Locate the cell with the specified text and output its (x, y) center coordinate. 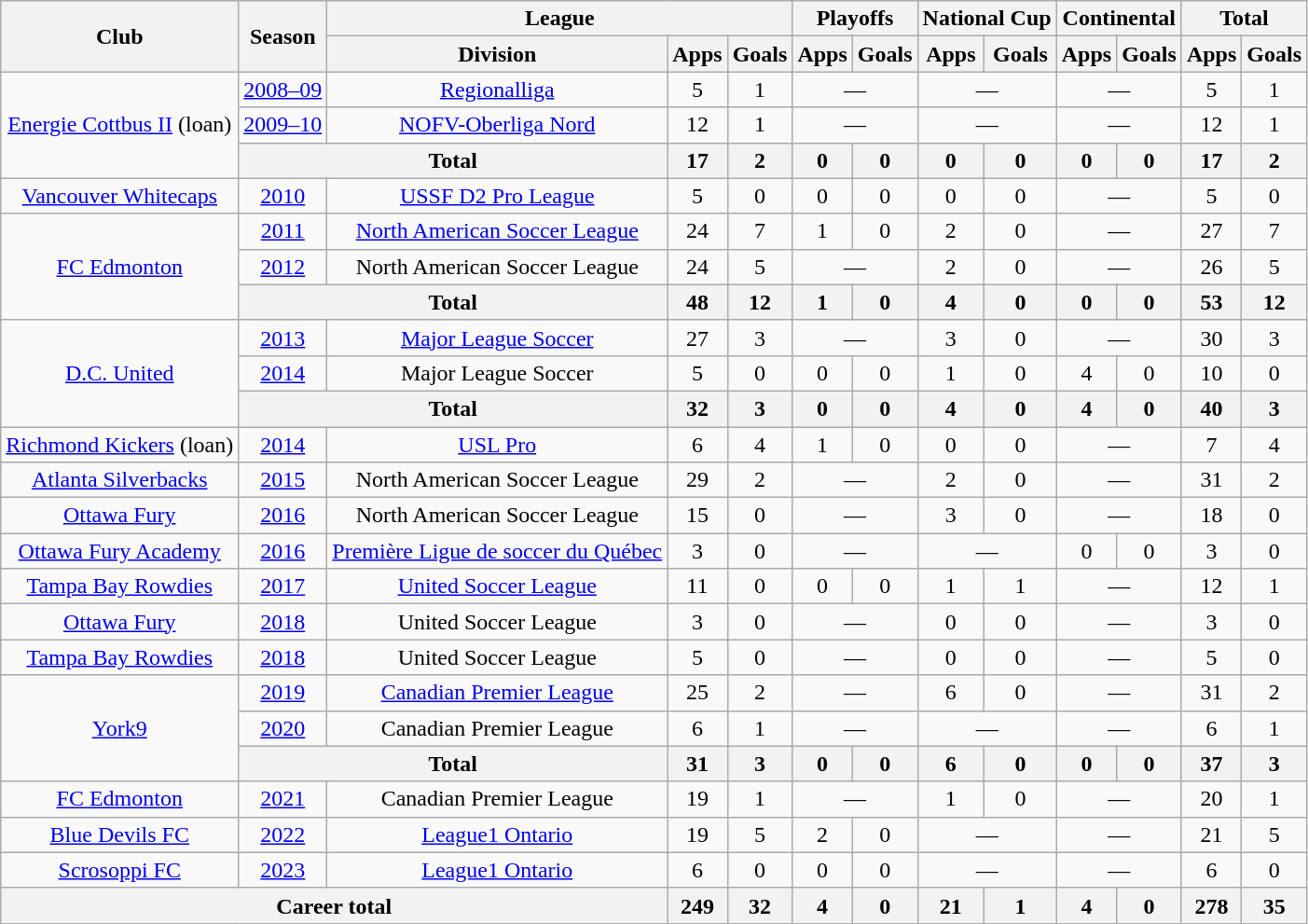
Atlanta Silverbacks (119, 480)
Regionalliga (498, 90)
2023 (283, 870)
18 (1211, 516)
D.C. United (119, 373)
Club (119, 36)
Ottawa Fury Academy (119, 551)
10 (1211, 373)
Richmond Kickers (loan) (119, 445)
Career total (334, 905)
15 (697, 516)
2010 (283, 196)
2013 (283, 338)
Division (498, 54)
30 (1211, 338)
2022 (283, 834)
Season (283, 36)
53 (1211, 302)
Vancouver Whitecaps (119, 196)
Energie Cottbus II (loan) (119, 125)
2009–10 (283, 125)
Playoffs (855, 19)
USSF D2 Pro League (498, 196)
2019 (283, 693)
Première Ligue de soccer du Québec (498, 551)
35 (1274, 905)
USL Pro (498, 445)
League (559, 19)
2021 (283, 799)
2020 (283, 728)
NOFV-Oberliga Nord (498, 125)
26 (1211, 267)
278 (1211, 905)
Scrosoppi FC (119, 870)
25 (697, 693)
48 (697, 302)
20 (1211, 799)
National Cup (986, 19)
2008–09 (283, 90)
249 (697, 905)
37 (1211, 764)
2017 (283, 586)
2012 (283, 267)
40 (1211, 408)
York9 (119, 728)
Blue Devils FC (119, 834)
2015 (283, 480)
29 (697, 480)
2011 (283, 231)
11 (697, 586)
Continental (1119, 19)
